Capture the cell that displays the provided text and extract its (X, Y) central coordinate. 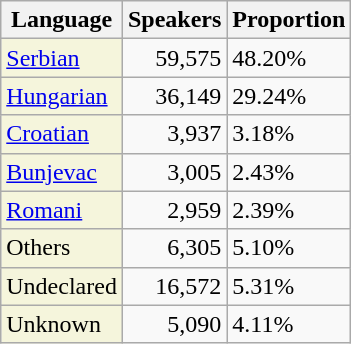
2,959 (174, 210)
36,149 (174, 96)
5,090 (174, 324)
48.20% (289, 58)
2.43% (289, 172)
Language (62, 20)
3,937 (174, 134)
29.24% (289, 96)
59,575 (174, 58)
Croatian (62, 134)
3.18% (289, 134)
Undeclared (62, 286)
2.39% (289, 210)
6,305 (174, 248)
Others (62, 248)
Speakers (174, 20)
5.31% (289, 286)
Unknown (62, 324)
16,572 (174, 286)
4.11% (289, 324)
5.10% (289, 248)
Hungarian (62, 96)
3,005 (174, 172)
Romani (62, 210)
Serbian (62, 58)
Bunjevac (62, 172)
Proportion (289, 20)
